From the cell containing the given text, extract its center point as (X, Y) coordinate. 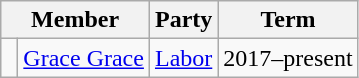
Labor (183, 58)
Term (288, 20)
Grace Grace (84, 58)
Party (183, 20)
Member (76, 20)
2017–present (288, 58)
